Find where the given text appears and provide that cell's center as [X, Y] coordinate. 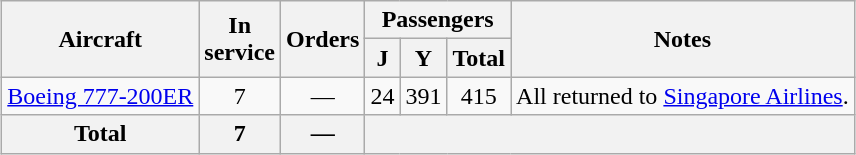
Y [424, 58]
415 [479, 96]
Boeing 777-200ER [100, 96]
Notes [683, 39]
Orders [323, 39]
391 [424, 96]
Passengers [438, 20]
24 [382, 96]
All returned to Singapore Airlines. [683, 96]
In service [240, 39]
Aircraft [100, 39]
J [382, 58]
